Return [x, y] of the center of cell containing provided text 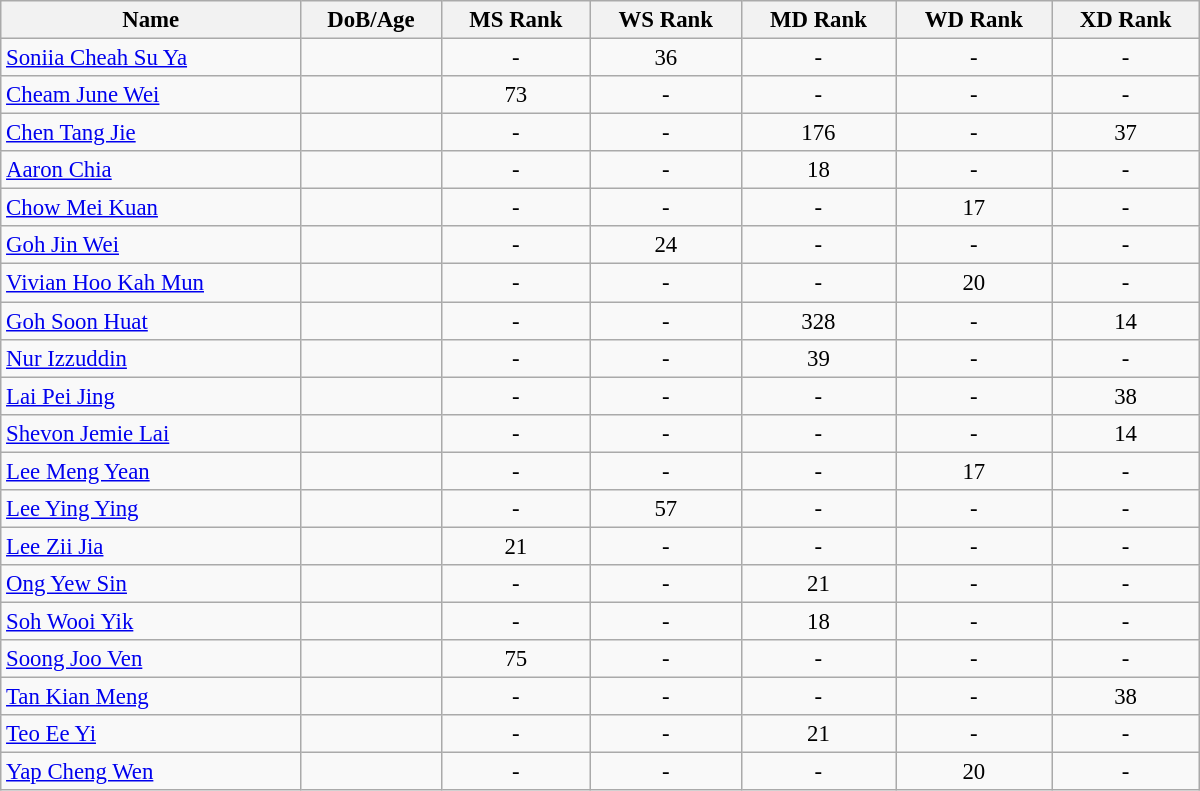
MS Rank [516, 20]
Chen Tang Jie [151, 133]
MD Rank [818, 20]
75 [516, 659]
176 [818, 133]
Chow Mei Kuan [151, 208]
39 [818, 358]
36 [666, 58]
73 [516, 95]
WD Rank [974, 20]
Lee Ying Ying [151, 509]
DoB/Age [372, 20]
Lai Pei Jing [151, 396]
Goh Soon Huat [151, 321]
Vivian Hoo Kah Mun [151, 283]
Lee Zii Jia [151, 546]
Soniia Cheah Su Ya [151, 58]
328 [818, 321]
Aaron Chia [151, 170]
Tan Kian Meng [151, 697]
Soong Joo Ven [151, 659]
Lee Meng Yean [151, 471]
WS Rank [666, 20]
Yap Cheng Wen [151, 772]
Nur Izzuddin [151, 358]
Name [151, 20]
Teo Ee Yi [151, 734]
24 [666, 245]
Ong Yew Sin [151, 584]
Goh Jin Wei [151, 245]
Shevon Jemie Lai [151, 433]
Cheam June Wei [151, 95]
Soh Wooi Yik [151, 621]
57 [666, 509]
37 [1126, 133]
XD Rank [1126, 20]
